Find where the given text appears and provide that cell's center as (x, y) coordinate. 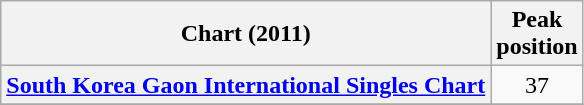
Peakposition (537, 34)
37 (537, 85)
South Korea Gaon International Singles Chart (246, 85)
Chart (2011) (246, 34)
